Extract the [X, Y] coordinate from the center of the cell holding the provided text.  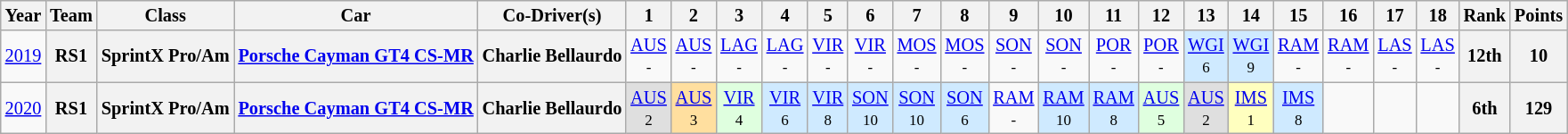
3 [739, 15]
5 [828, 15]
RAM 8 [1114, 108]
9 [1013, 15]
VIR 8 [828, 108]
2020 [23, 108]
VIR 4 [739, 108]
12th [1485, 56]
SON 6 [964, 108]
18 [1438, 15]
11 [1114, 15]
15 [1298, 15]
1 [648, 15]
RAM 10 [1063, 108]
WGI 6 [1206, 56]
8 [964, 15]
13 [1206, 15]
VIR 6 [785, 108]
4 [785, 15]
Points [1539, 15]
Car [356, 15]
6th [1485, 108]
Co-Driver(s) [552, 15]
2019 [23, 56]
7 [917, 15]
17 [1394, 15]
14 [1251, 15]
12 [1161, 15]
129 [1539, 108]
6 [870, 15]
WGI 9 [1251, 56]
Class [166, 15]
IMS 1 [1251, 108]
Rank [1485, 15]
Team [71, 15]
IMS 8 [1298, 108]
AUS 3 [694, 108]
2 [694, 15]
16 [1348, 15]
AUS 5 [1161, 108]
Year [23, 15]
